Capture the cell that displays the provided text and extract its (X, Y) central coordinate. 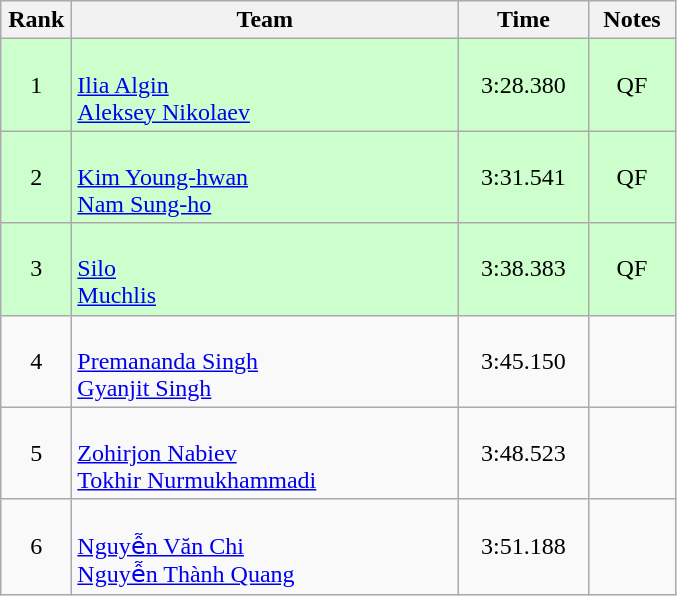
2 (36, 177)
3:48.523 (524, 453)
3:45.150 (524, 361)
3 (36, 269)
Rank (36, 20)
Notes (632, 20)
3:38.383 (524, 269)
Team (265, 20)
1 (36, 85)
Premananda SinghGyanjit Singh (265, 361)
Kim Young-hwanNam Sung-ho (265, 177)
3:28.380 (524, 85)
6 (36, 546)
5 (36, 453)
4 (36, 361)
Zohirjon NabievTokhir Nurmukhammadi (265, 453)
3:51.188 (524, 546)
Nguyễn Văn ChiNguyễn Thành Quang (265, 546)
Time (524, 20)
Ilia AlginAleksey Nikolaev (265, 85)
3:31.541 (524, 177)
SiloMuchlis (265, 269)
